Scan for the cell matching the given text and deliver its [x, y] coordinate at center. 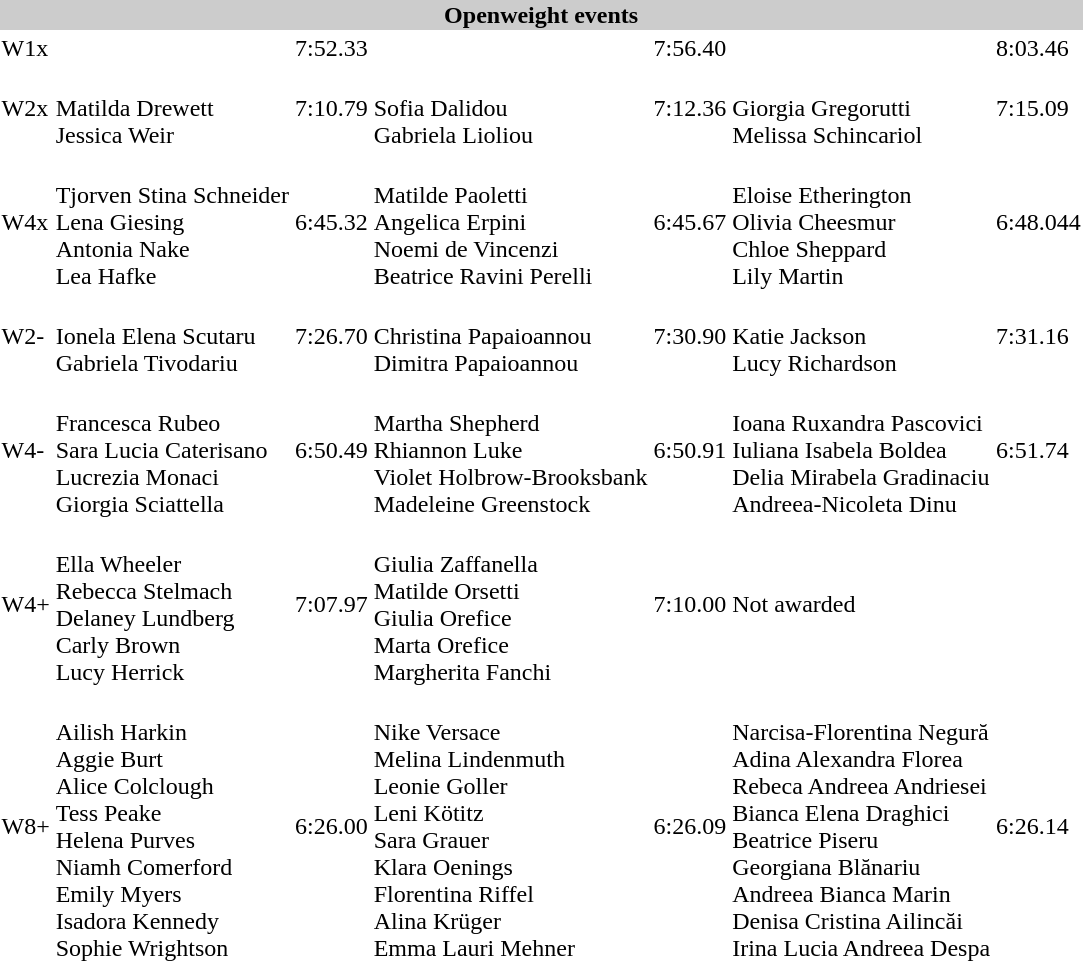
7:12.36 [690, 108]
W4+ [26, 604]
7:07.97 [331, 604]
8:03.46 [1039, 48]
Ioana Ruxandra Pascovici Iuliana Isabela Boldea Delia Mirabela GradinaciuAndreea-Nicoleta Dinu [862, 450]
7:31.16 [1039, 336]
Ionela Elena Scutaru Gabriela Tivodariu [172, 336]
Matilda Drewett Jessica Weir [172, 108]
6:45.67 [690, 222]
Katie Jackson Lucy Richardson [862, 336]
7:52.33 [331, 48]
W2- [26, 336]
7:56.40 [690, 48]
W2x [26, 108]
Ella Wheeler Rebecca Stelmach Delaney Lundberg Carly BrownLucy Herrick [172, 604]
6:51.74 [1039, 450]
7:15.09 [1039, 108]
6:50.91 [690, 450]
Christina Papaioannou Dimitra Papaioannou [510, 336]
7:10.79 [331, 108]
Openweight events [541, 15]
Eloise Etherington Olivia Cheesmur Chloe Sheppard Lily Martin [862, 222]
Francesca Rubeo Sara Lucia Caterisano Lucrezia Monaci Giorgia Sciattella [172, 450]
Giulia Zaffanella Matilde OrsettiGiulia OreficeMarta Orefice Margherita Fanchi [510, 604]
7:30.90 [690, 336]
W1x [26, 48]
Sofia Dalidou Gabriela Lioliou [510, 108]
6:48.044 [1039, 222]
W4x [26, 222]
Tjorven Stina SchneiderLena Giesing Antonia NakeLea Hafke [172, 222]
6:50.49 [331, 450]
Giorgia GregoruttiMelissa Schincariol [862, 108]
W4- [26, 450]
6:45.32 [331, 222]
Not awarded [907, 604]
7:26.70 [331, 336]
7:10.00 [690, 604]
Martha Shepherd Rhiannon Luke Violet Holbrow-Brooksbank Madeleine Greenstock [510, 450]
Matilde Paoletti Angelica Erpini Noemi de Vincenzi Beatrice Ravini Perelli [510, 222]
